Capture the cell that displays the provided text and extract its [x, y] central coordinate. 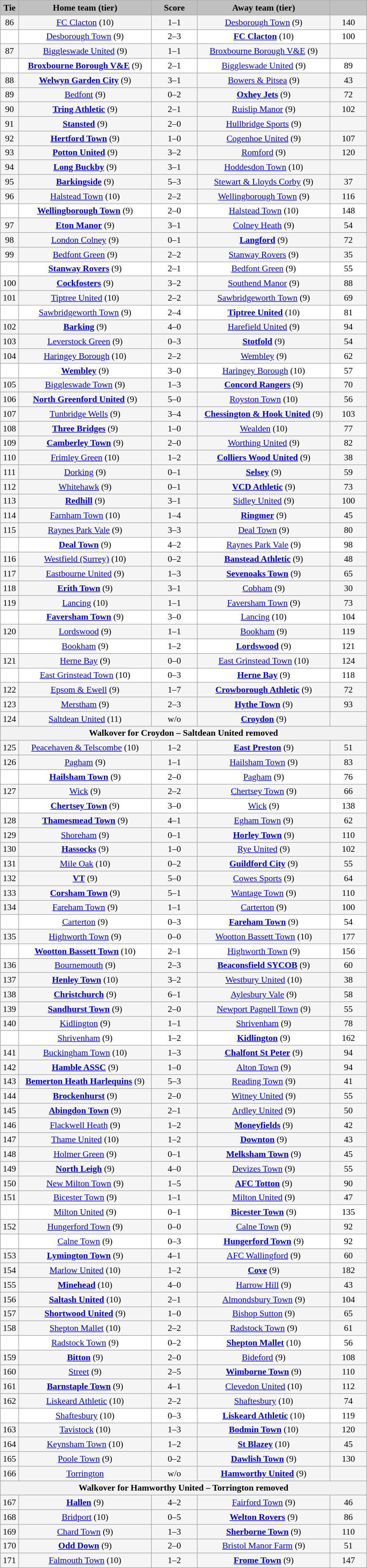
Tavistock (10) [85, 1430]
137 [10, 980]
New Milton Town (9) [85, 1183]
1–7 [174, 690]
Colliers Wood United (9) [264, 458]
115 [10, 530]
Witney United (9) [264, 1096]
Langford (9) [264, 240]
Sandhurst Town (9) [85, 1009]
Aylesbury Vale (9) [264, 995]
Holmer Green (9) [85, 1155]
AFC Totton (9) [264, 1183]
87 [10, 51]
78 [348, 1024]
48 [348, 559]
Bitton (9) [85, 1357]
74 [348, 1401]
Whitehawk (9) [85, 487]
64 [348, 879]
114 [10, 516]
Hertford Town (9) [85, 139]
132 [10, 879]
Hoddesdon Town (10) [264, 167]
61 [348, 1328]
Alton Town (9) [264, 1067]
35 [348, 255]
Peacehaven & Telscombe (10) [85, 748]
125 [10, 748]
113 [10, 501]
Redhill (9) [85, 501]
Cove (9) [264, 1271]
Wantage Town (9) [264, 893]
Thamesmead Town (9) [85, 820]
Wealden (10) [264, 429]
Stansted (9) [85, 124]
Westfield (Surrey) (10) [85, 559]
Farnham Town (10) [85, 516]
Merstham (9) [85, 704]
152 [10, 1227]
Erith Town (9) [85, 588]
1–4 [174, 516]
Walkover for Croydon – Saltdean United removed [183, 733]
Saltdean United (11) [85, 719]
133 [10, 893]
VT (9) [85, 879]
96 [10, 196]
Beaconsfield SYCOB (9) [264, 965]
109 [10, 443]
Hamworthy United (9) [264, 1473]
London Colney (9) [85, 240]
Melksham Town (9) [264, 1155]
82 [348, 443]
Cowes Sports (9) [264, 879]
Corsham Town (9) [85, 893]
128 [10, 820]
Royston Town (10) [264, 400]
165 [10, 1459]
0–5 [174, 1517]
117 [10, 574]
Wimborne Town (9) [264, 1372]
Walkover for Hamworthy United – Torrington removed [183, 1488]
169 [10, 1532]
76 [348, 777]
105 [10, 385]
146 [10, 1125]
Welton Rovers (9) [264, 1517]
Barkingside (9) [85, 182]
Frome Town (9) [264, 1561]
Tunbridge Wells (9) [85, 414]
122 [10, 690]
97 [10, 226]
163 [10, 1430]
153 [10, 1256]
Cogenhoe United (9) [264, 139]
150 [10, 1183]
Stewart & Lloyds Corby (9) [264, 182]
Harrow Hill (9) [264, 1285]
81 [348, 312]
Christchurch (9) [85, 995]
Southend Manor (9) [264, 284]
Sherborne Town (9) [264, 1532]
Ardley United (9) [264, 1111]
157 [10, 1314]
182 [348, 1271]
Brockenhurst (9) [85, 1096]
Tring Athletic (9) [85, 110]
Three Bridges (9) [85, 429]
Harefield United (9) [264, 327]
Sevenoaks Town (9) [264, 574]
106 [10, 400]
47 [348, 1198]
168 [10, 1517]
142 [10, 1067]
Downton (9) [264, 1140]
Flackwell Heath (9) [85, 1125]
Camberley Town (9) [85, 443]
99 [10, 255]
Bodmin Town (10) [264, 1430]
170 [10, 1546]
2–4 [174, 312]
Westbury United (10) [264, 980]
Bideford (9) [264, 1357]
144 [10, 1096]
Bowers & Pitsea (9) [264, 80]
177 [348, 937]
Guildford City (9) [264, 864]
77 [348, 429]
Chard Town (9) [85, 1532]
Bedfont (9) [85, 95]
46 [348, 1503]
123 [10, 704]
Falmouth Town (10) [85, 1561]
Dawlish Town (9) [264, 1459]
Bemerton Heath Harlequins (9) [85, 1082]
Away team (tier) [264, 8]
Minehead (10) [85, 1285]
50 [348, 1111]
131 [10, 864]
80 [348, 530]
158 [10, 1328]
Moneyfields (9) [264, 1125]
Eton Manor (9) [85, 226]
37 [348, 182]
Selsey (9) [264, 472]
129 [10, 835]
Bishop Sutton (9) [264, 1314]
30 [348, 588]
57 [348, 371]
5–1 [174, 893]
Reading Town (9) [264, 1082]
151 [10, 1198]
Chalfont St Peter (9) [264, 1053]
1–5 [174, 1183]
Bridport (10) [85, 1517]
91 [10, 124]
Thame United (10) [85, 1140]
Shortwood United (9) [85, 1314]
101 [10, 298]
58 [348, 995]
Ringmer (9) [264, 516]
42 [348, 1125]
Potton United (9) [85, 153]
Clevedon United (10) [264, 1387]
Romford (9) [264, 153]
Hullbridge Sports (9) [264, 124]
Henley Town (10) [85, 980]
Hythe Town (9) [264, 704]
Rye United (9) [264, 849]
95 [10, 182]
Sidley United (9) [264, 501]
Eastbourne United (9) [85, 574]
Croydon (9) [264, 719]
2–5 [174, 1372]
Torrington [85, 1473]
155 [10, 1285]
166 [10, 1473]
141 [10, 1053]
Almondsbury Town (9) [264, 1300]
Crowborough Athletic (9) [264, 690]
149 [10, 1169]
North Greenford United (9) [85, 400]
126 [10, 763]
Egham Town (9) [264, 820]
111 [10, 472]
Saltash United (10) [85, 1300]
3–4 [174, 414]
171 [10, 1561]
69 [348, 298]
160 [10, 1372]
Buckingham Town (10) [85, 1053]
Hamble ASSC (9) [85, 1067]
Lymington Town (9) [85, 1256]
Concord Rangers (9) [264, 385]
154 [10, 1271]
167 [10, 1503]
41 [348, 1082]
143 [10, 1082]
3–3 [174, 530]
134 [10, 908]
North Leigh (9) [85, 1169]
6–1 [174, 995]
Tie [10, 8]
Cobham (9) [264, 588]
East Preston (9) [264, 748]
159 [10, 1357]
Home team (tier) [85, 8]
Worthing United (9) [264, 443]
Stotfold (9) [264, 342]
Barking (9) [85, 327]
139 [10, 1009]
Barnstaple Town (9) [85, 1387]
Colney Heath (9) [264, 226]
70 [348, 385]
Hallen (9) [85, 1503]
Abingdon Town (9) [85, 1111]
AFC Wallingford (9) [264, 1256]
127 [10, 792]
Welwyn Garden City (9) [85, 80]
Newport Pagnell Town (9) [264, 1009]
Banstead Athletic (9) [264, 559]
164 [10, 1445]
Oxhey Jets (9) [264, 95]
Devizes Town (9) [264, 1169]
Epsom & Ewell (9) [85, 690]
St Blazey (10) [264, 1445]
Leverstock Green (9) [85, 342]
Hassocks (9) [85, 849]
Score [174, 8]
Cockfosters (9) [85, 284]
Ruislip Manor (9) [264, 110]
161 [10, 1387]
Dorking (9) [85, 472]
VCD Athletic (9) [264, 487]
Bournemouth (9) [85, 965]
Long Buckby (9) [85, 167]
Odd Down (9) [85, 1546]
Biggleswade Town (9) [85, 385]
Marlow United (10) [85, 1271]
Shoreham (9) [85, 835]
Horley Town (9) [264, 835]
59 [348, 472]
83 [348, 763]
Mile Oak (10) [85, 864]
Street (9) [85, 1372]
145 [10, 1111]
Chessington & Hook United (9) [264, 414]
66 [348, 792]
Frimley Green (10) [85, 458]
Poole Town (9) [85, 1459]
Fairford Town (9) [264, 1503]
Bristol Manor Farm (9) [264, 1546]
136 [10, 965]
Keynsham Town (10) [85, 1445]
